Extract the (x, y) coordinate from the center of the cell holding the provided text.  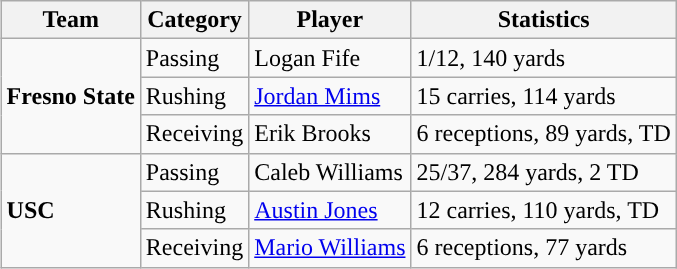
Caleb Williams (330, 172)
Austin Jones (330, 210)
25/37, 284 yards, 2 TD (544, 172)
6 receptions, 89 yards, TD (544, 134)
15 carries, 114 yards (544, 96)
Jordan Mims (330, 96)
USC (70, 210)
Fresno State (70, 96)
Mario Williams (330, 248)
Player (330, 20)
Erik Brooks (330, 134)
Statistics (544, 20)
1/12, 140 yards (544, 58)
6 receptions, 77 yards (544, 248)
Team (70, 20)
Logan Fife (330, 58)
12 carries, 110 yards, TD (544, 210)
Category (194, 20)
